Extract the (X, Y) coordinate from the center of the cell holding the provided text.  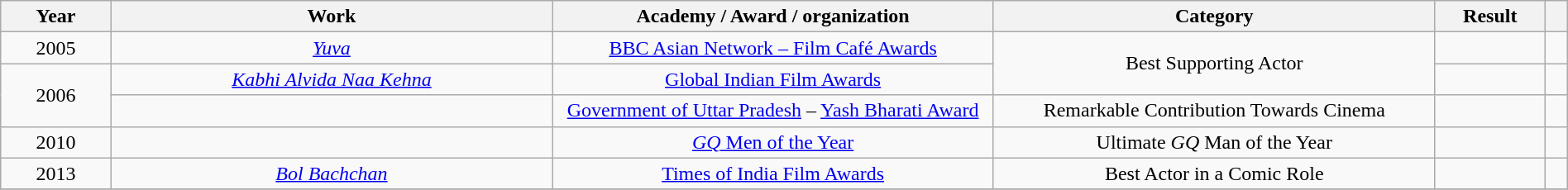
Yuva (332, 48)
Academy / Award / organization (773, 17)
Times of India Film Awards (773, 173)
GQ Men of the Year (773, 142)
BBC Asian Network – Film Café Awards (773, 48)
Bol Bachchan (332, 173)
Year (56, 17)
2006 (56, 95)
Result (1490, 17)
Global Indian Film Awards (773, 79)
Remarkable Contribution Towards Cinema (1214, 111)
Category (1214, 17)
Ultimate GQ Man of the Year (1214, 142)
Best Supporting Actor (1214, 64)
2010 (56, 142)
2005 (56, 48)
Government of Uttar Pradesh – Yash Bharati Award (773, 111)
Best Actor in a Comic Role (1214, 173)
Work (332, 17)
Kabhi Alvida Naa Kehna (332, 79)
2013 (56, 173)
